Find where the given text appears and provide that cell's center as (x, y) coordinate. 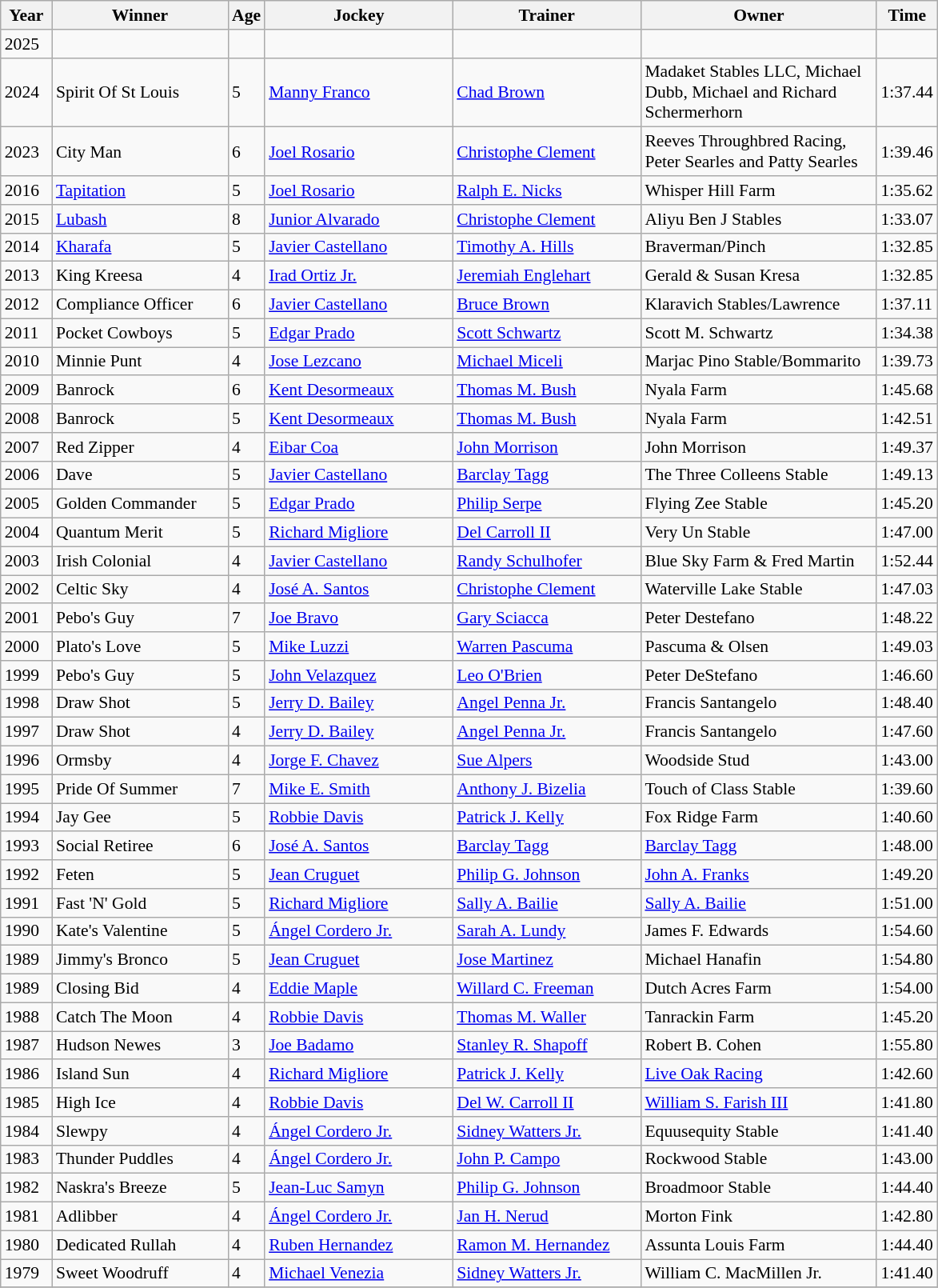
Leo O'Brien (547, 675)
Peter DeStefano (758, 675)
Pride Of Summer (140, 789)
2002 (26, 590)
1:48.00 (907, 846)
Anthony J. Bizelia (547, 789)
1:54.00 (907, 989)
1:51.00 (907, 903)
Warren Pascuma (547, 646)
Assunta Louis Farm (758, 1245)
John P. Campo (547, 1159)
Touch of Class Stable (758, 789)
1:45.68 (907, 390)
Dave (140, 475)
1991 (26, 903)
2004 (26, 533)
Compliance Officer (140, 305)
Junior Alvarado (358, 219)
2003 (26, 561)
1:34.38 (907, 333)
Jan H. Nerud (547, 1217)
Del W. Carroll II (547, 1102)
James F. Edwards (758, 931)
Timothy A. Hills (547, 247)
1983 (26, 1159)
Mike E. Smith (358, 789)
Year (26, 15)
1:47.60 (907, 732)
John A. Franks (758, 874)
Joe Bravo (358, 618)
1992 (26, 874)
Celtic Sky (140, 590)
1982 (26, 1188)
Rockwood Stable (758, 1159)
Jockey (358, 15)
Irad Ortiz Jr. (358, 276)
High Ice (140, 1102)
Mike Luzzi (358, 646)
Michael Miceli (547, 362)
Klaravich Stables/Lawrence (758, 305)
Dedicated Rullah (140, 1245)
2024 (26, 93)
Ruben Hernandez (358, 1245)
Randy Schulhofer (547, 561)
2010 (26, 362)
1997 (26, 732)
Eddie Maple (358, 989)
1987 (26, 1046)
Philip Serpe (547, 504)
1:39.46 (907, 152)
William S. Farish III (758, 1102)
Jose Lezcano (358, 362)
Manny Franco (358, 93)
1:49.20 (907, 874)
Trainer (547, 15)
2013 (26, 276)
1994 (26, 818)
1:49.03 (907, 646)
Michael Hanafin (758, 960)
1:35.62 (907, 190)
William C. MacMillen Jr. (758, 1274)
Irish Colonial (140, 561)
Pocket Cowboys (140, 333)
Whisper Hill Farm (758, 190)
Madaket Stables LLC, Michael Dubb, Michael and Richard Schermerhorn (758, 93)
1:47.03 (907, 590)
Broadmoor Stable (758, 1188)
Blue Sky Farm & Fred Martin (758, 561)
1:47.00 (907, 533)
Jimmy's Bronco (140, 960)
Slewpy (140, 1131)
John Velazquez (358, 675)
Owner (758, 15)
Ormsby (140, 761)
1993 (26, 846)
Kate's Valentine (140, 931)
1986 (26, 1074)
Sue Alpers (547, 761)
2009 (26, 390)
The Three Colleens Stable (758, 475)
1:48.40 (907, 703)
1:52.44 (907, 561)
Jeremiah Englehart (547, 276)
2025 (26, 44)
Equusequity Stable (758, 1131)
Time (907, 15)
City Man (140, 152)
Minnie Punt (140, 362)
Bruce Brown (547, 305)
Robert B. Cohen (758, 1046)
Catch The Moon (140, 1017)
Jay Gee (140, 818)
Red Zipper (140, 447)
1:48.22 (907, 618)
Waterville Lake Stable (758, 590)
2015 (26, 219)
Fast 'N' Gold (140, 903)
1984 (26, 1131)
Gerald & Susan Kresa (758, 276)
Live Oak Racing (758, 1074)
Golden Commander (140, 504)
1979 (26, 1274)
Scott M. Schwartz (758, 333)
1988 (26, 1017)
1:40.60 (907, 818)
Tapitation (140, 190)
Jean-Luc Samyn (358, 1188)
Spirit Of St Louis (140, 93)
2001 (26, 618)
Sarah A. Lundy (547, 931)
Stanley R. Shapoff (547, 1046)
1:49.37 (907, 447)
1:54.60 (907, 931)
1:37.11 (907, 305)
Peter Destefano (758, 618)
Eibar Coa (358, 447)
1:39.73 (907, 362)
Chad Brown (547, 93)
Michael Venezia (358, 1274)
Plato's Love (140, 646)
1990 (26, 931)
1980 (26, 1245)
2000 (26, 646)
Scott Schwartz (547, 333)
Thunder Puddles (140, 1159)
2006 (26, 475)
Aliyu Ben J Stables (758, 219)
Age (246, 15)
1:54.80 (907, 960)
Pascuma & Olsen (758, 646)
Hudson Newes (140, 1046)
Braverman/Pinch (758, 247)
1996 (26, 761)
1985 (26, 1102)
Closing Bid (140, 989)
Del Carroll II (547, 533)
Sweet Woodruff (140, 1274)
Fox Ridge Farm (758, 818)
1:42.51 (907, 418)
Reeves Throughbred Racing, Peter Searles and Patty Searles (758, 152)
1:39.60 (907, 789)
Jorge F. Chavez (358, 761)
Marjac Pino Stable/Bommarito (758, 362)
2005 (26, 504)
Flying Zee Stable (758, 504)
1999 (26, 675)
Joe Badamo (358, 1046)
Naskra's Breeze (140, 1188)
2023 (26, 152)
Thomas M. Waller (547, 1017)
Ramon M. Hernandez (547, 1245)
Tanrackin Farm (758, 1017)
Ralph E. Nicks (547, 190)
1995 (26, 789)
2016 (26, 190)
2007 (26, 447)
1:49.13 (907, 475)
Jose Martinez (547, 960)
1998 (26, 703)
Adlibber (140, 1217)
Lubash (140, 219)
1:42.60 (907, 1074)
Winner (140, 15)
2008 (26, 418)
1:46.60 (907, 675)
2014 (26, 247)
Kharafa (140, 247)
Willard C. Freeman (547, 989)
Feten (140, 874)
1:55.80 (907, 1046)
2011 (26, 333)
3 (246, 1046)
1:33.07 (907, 219)
Very Un Stable (758, 533)
1:37.44 (907, 93)
Morton Fink (758, 1217)
Island Sun (140, 1074)
1:42.80 (907, 1217)
Dutch Acres Farm (758, 989)
1981 (26, 1217)
8 (246, 219)
Social Retiree (140, 846)
Quantum Merit (140, 533)
Gary Sciacca (547, 618)
Woodside Stud (758, 761)
1:41.80 (907, 1102)
King Kreesa (140, 276)
2012 (26, 305)
